Identify which cell holds the provided text, then report its (X, Y) central coordinate. 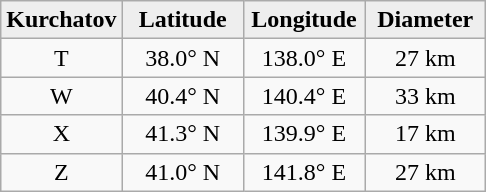
W (62, 96)
41.0° N (182, 172)
140.4° E (304, 96)
141.8° E (304, 172)
T (62, 58)
Longitude (304, 20)
17 km (426, 134)
38.0° N (182, 58)
40.4° N (182, 96)
X (62, 134)
41.3° N (182, 134)
Z (62, 172)
Kurchatov (62, 20)
Latitude (182, 20)
139.9° E (304, 134)
33 km (426, 96)
Diameter (426, 20)
138.0° E (304, 58)
